Provide the (X, Y) coordinate of the cell's center where the given text is located.  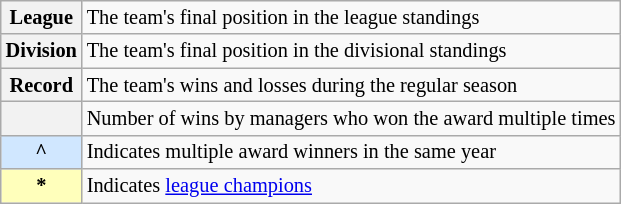
* (42, 186)
Number of wins by managers who won the award multiple times (352, 118)
The team's wins and losses during the regular season (352, 85)
The team's final position in the league standings (352, 17)
Indicates multiple award winners in the same year (352, 152)
Record (42, 85)
Division (42, 51)
League (42, 17)
Indicates league champions (352, 186)
^ (42, 152)
The team's final position in the divisional standings (352, 51)
